Scan for the cell matching the given text and deliver its (X, Y) coordinate at center. 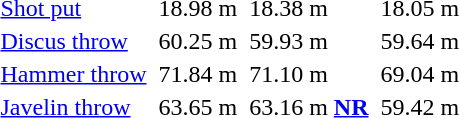
71.84 m (198, 74)
60.25 m (198, 41)
59.93 m (309, 41)
71.10 m (309, 74)
